Extract the (X, Y) coordinate from the center of the cell holding the provided text.  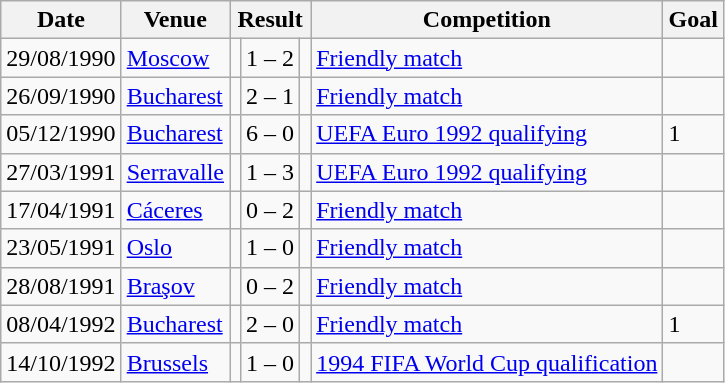
Cáceres (175, 210)
1 – 3 (270, 172)
28/08/1991 (61, 286)
23/05/1991 (61, 248)
Result (270, 20)
17/04/1991 (61, 210)
Goal (693, 20)
14/10/1992 (61, 362)
2 – 0 (270, 324)
Oslo (175, 248)
1994 FIFA World Cup qualification (487, 362)
6 – 0 (270, 134)
Venue (175, 20)
Serravalle (175, 172)
1 – 2 (270, 58)
27/03/1991 (61, 172)
Date (61, 20)
Braşov (175, 286)
Brussels (175, 362)
05/12/1990 (61, 134)
2 – 1 (270, 96)
Competition (487, 20)
29/08/1990 (61, 58)
Moscow (175, 58)
26/09/1990 (61, 96)
08/04/1992 (61, 324)
